Output the (X, Y) coordinate of the center of the cell containing the given text.  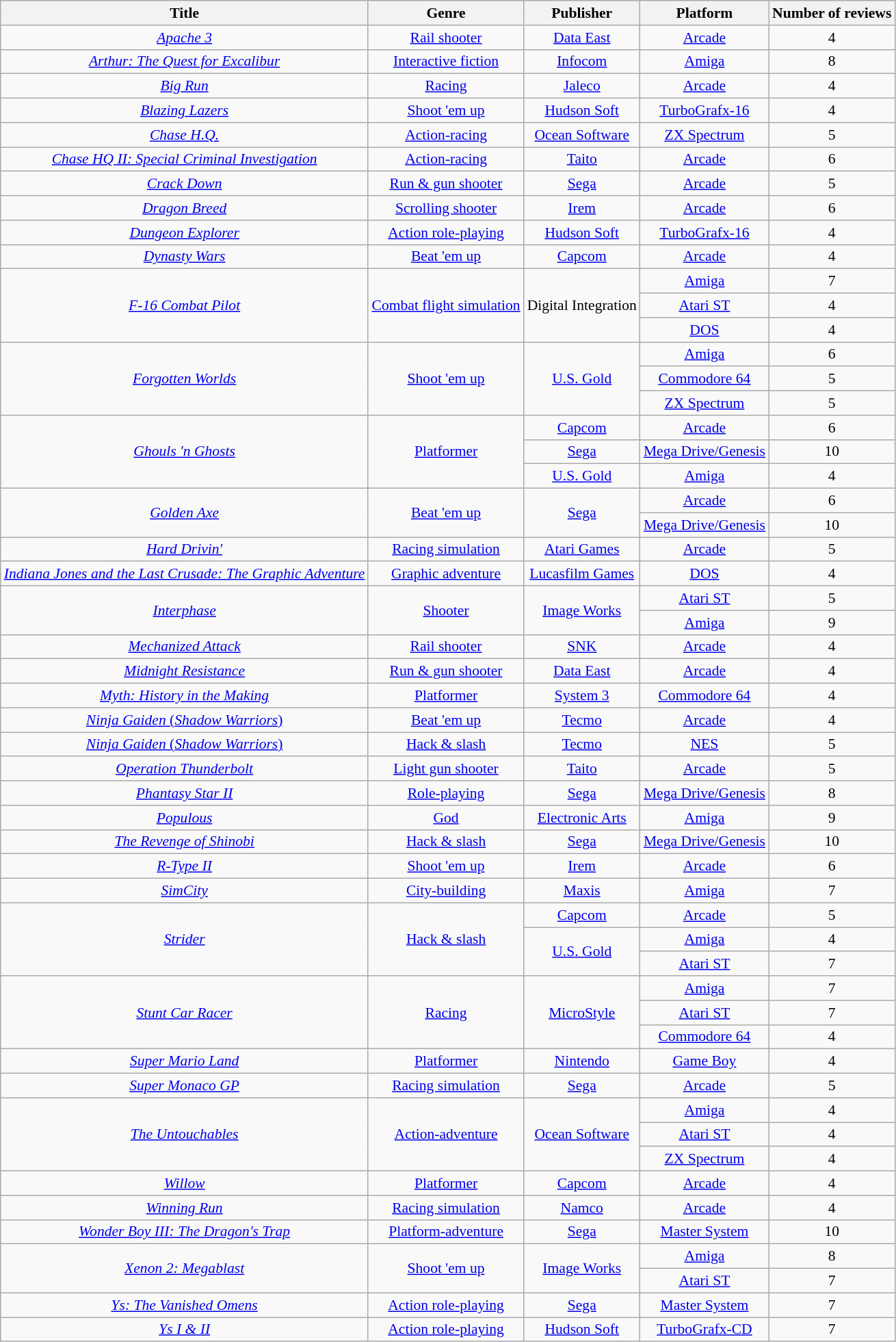
Ghouls 'n Ghosts (185, 452)
Willow (185, 1183)
Crack Down (185, 184)
F-16 Combat Pilot (185, 305)
Phantasy Star II (185, 793)
Digital Integration (582, 305)
Chase H.Q. (185, 135)
Wonder Boy III: The Dragon's Trap (185, 1232)
Dynasty Wars (185, 257)
Atari Games (582, 550)
Interactive fiction (446, 62)
Jaleco (582, 86)
Golden Axe (185, 513)
Interphase (185, 610)
Blazing Lazers (185, 111)
Super Monaco GP (185, 1086)
Role-playing (446, 793)
Mechanized Attack (185, 647)
Title (185, 13)
Electronic Arts (582, 818)
Populous (185, 818)
Action-adventure (446, 1135)
God (446, 818)
Game Boy (704, 1061)
The Untouchables (185, 1135)
Super Mario Land (185, 1061)
Apache 3 (185, 38)
TurboGrafx-CD (704, 1330)
Platform (704, 13)
The Revenge of Shinobi (185, 842)
System 3 (582, 696)
Nintendo (582, 1061)
NES (704, 745)
Midnight Resistance (185, 671)
Myth: History in the Making (185, 696)
Genre (446, 13)
Platform-adventure (446, 1232)
Strider (185, 939)
Infocom (582, 62)
Namco (582, 1208)
Xenon 2: Megablast (185, 1269)
Big Run (185, 86)
City-building (446, 891)
Operation Thunderbolt (185, 769)
Dragon Breed (185, 208)
Graphic adventure (446, 574)
Dungeon Explorer (185, 233)
Publisher (582, 13)
Hard Drivin' (185, 550)
Arthur: The Quest for Excalibur (185, 62)
Stunt Car Racer (185, 1013)
Maxis (582, 891)
Indiana Jones and the Last Crusade: The Graphic Adventure (185, 574)
SimCity (185, 891)
Winning Run (185, 1208)
R-Type II (185, 866)
Combat flight simulation (446, 305)
Ys I & II (185, 1330)
Lucasfilm Games (582, 574)
Number of reviews (832, 13)
Forgotten Worlds (185, 379)
Scrolling shooter (446, 208)
Ys: The Vanished Omens (185, 1305)
SNK (582, 647)
Shooter (446, 610)
Chase HQ II: Special Criminal Investigation (185, 159)
Light gun shooter (446, 769)
MicroStyle (582, 1013)
